Scan for the cell matching the given text and deliver its [x, y] coordinate at center. 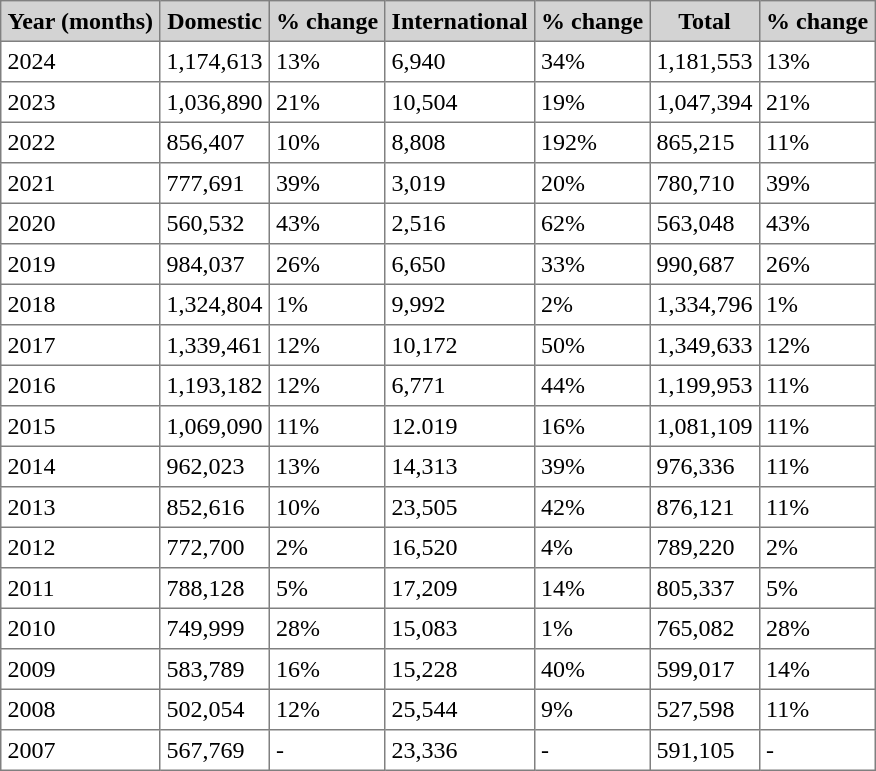
749,999 [215, 628]
591,105 [705, 750]
865,215 [705, 142]
805,337 [705, 588]
2018 [80, 304]
852,616 [215, 507]
15,228 [460, 669]
1,193,182 [215, 385]
34% [592, 61]
2,516 [460, 223]
976,336 [705, 466]
2023 [80, 102]
962,023 [215, 466]
2010 [80, 628]
567,769 [215, 750]
23,336 [460, 750]
2022 [80, 142]
2009 [80, 669]
8,808 [460, 142]
10,504 [460, 102]
2017 [80, 345]
1,047,394 [705, 102]
2024 [80, 61]
2020 [80, 223]
1,081,109 [705, 426]
Year (months) [80, 21]
2007 [80, 750]
62% [592, 223]
560,532 [215, 223]
990,687 [705, 264]
6,940 [460, 61]
6,771 [460, 385]
1,339,461 [215, 345]
780,710 [705, 183]
599,017 [705, 669]
2011 [80, 588]
563,048 [705, 223]
2013 [80, 507]
1,069,090 [215, 426]
2019 [80, 264]
583,789 [215, 669]
23,505 [460, 507]
50% [592, 345]
1,334,796 [705, 304]
2014 [80, 466]
40% [592, 669]
2016 [80, 385]
Total [705, 21]
25,544 [460, 709]
17,209 [460, 588]
765,082 [705, 628]
4% [592, 547]
3,019 [460, 183]
6,650 [460, 264]
33% [592, 264]
527,598 [705, 709]
14,313 [460, 466]
777,691 [215, 183]
International [460, 21]
788,128 [215, 588]
984,037 [215, 264]
2021 [80, 183]
1,199,953 [705, 385]
1,036,890 [215, 102]
2015 [80, 426]
876,121 [705, 507]
44% [592, 385]
192% [592, 142]
2012 [80, 547]
20% [592, 183]
1,324,804 [215, 304]
19% [592, 102]
9% [592, 709]
9,992 [460, 304]
10,172 [460, 345]
772,700 [215, 547]
502,054 [215, 709]
16,520 [460, 547]
2008 [80, 709]
1,349,633 [705, 345]
42% [592, 507]
1,181,553 [705, 61]
789,220 [705, 547]
12.019 [460, 426]
856,407 [215, 142]
15,083 [460, 628]
1,174,613 [215, 61]
Domestic [215, 21]
